Determine the [X, Y] coordinate at the center of the cell enclosing the given text.  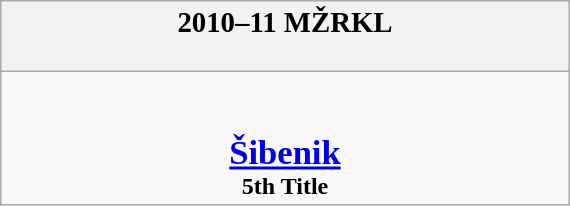
Šibenik5th Title [284, 138]
2010–11 MŽRKL [284, 36]
